Return the [X, Y] coordinate for the center point of the cell that contains the specified text.  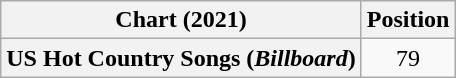
79 [408, 58]
Chart (2021) [181, 20]
Position [408, 20]
US Hot Country Songs (Billboard) [181, 58]
